From the cell containing the given text, extract its center point as [x, y] coordinate. 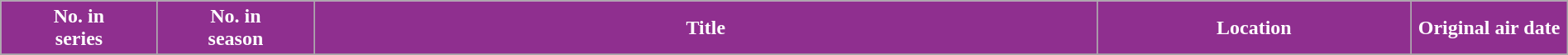
No. inseason [235, 28]
Original air date [1489, 28]
No. inseries [79, 28]
Location [1254, 28]
Title [706, 28]
